Search for the cell housing the specified text and yield its [X, Y] center coordinate. 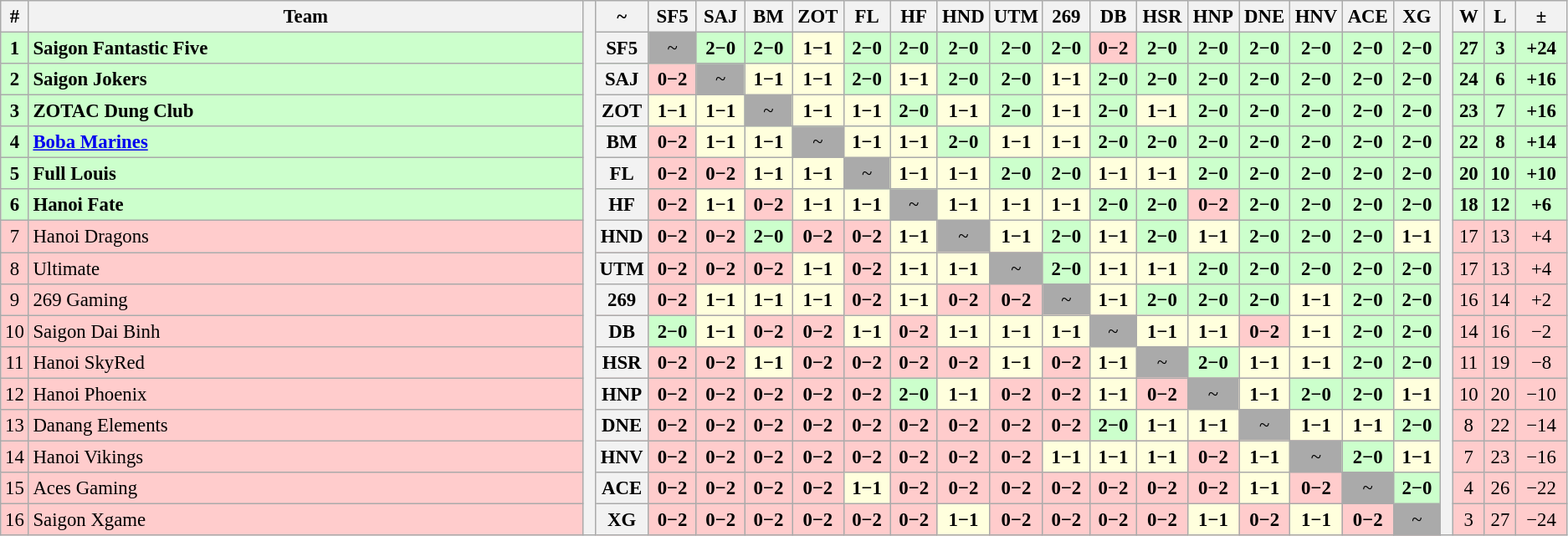
+10 [1541, 174]
26 [1500, 488]
± [1541, 17]
+24 [1541, 48]
⁠Hanoi Dragons [305, 237]
−16 [1541, 457]
9 [15, 299]
1 [15, 48]
+2 [1541, 299]
⁠269 Gaming [305, 299]
−24 [1541, 519]
Ultimate [305, 268]
Hanoi Phoenix [305, 394]
24 [1468, 79]
18 [1468, 205]
L [1500, 17]
−14 [1541, 426]
W [1468, 17]
Saigon Dai Binh [305, 331]
+14 [1541, 142]
−10 [1541, 394]
15 [15, 488]
Team [305, 17]
Hanoi Vikings [305, 457]
Saigon Jokers [305, 79]
Full Louis [305, 174]
Aces Gaming [305, 488]
+6 [1541, 205]
ZOTAC Dung Club [305, 111]
2 [15, 79]
Hanoi Fate [305, 205]
−2 [1541, 331]
Boba Marines [305, 142]
5 [15, 174]
Saigon Fantastic Five [305, 48]
Danang Elements [305, 426]
19 [1500, 362]
Saigon Xgame [305, 519]
# [15, 17]
−22 [1541, 488]
−8 [1541, 362]
Hanoi ⁠SkyRed [305, 362]
